Locate the cell with the specified text and output its [X, Y] center coordinate. 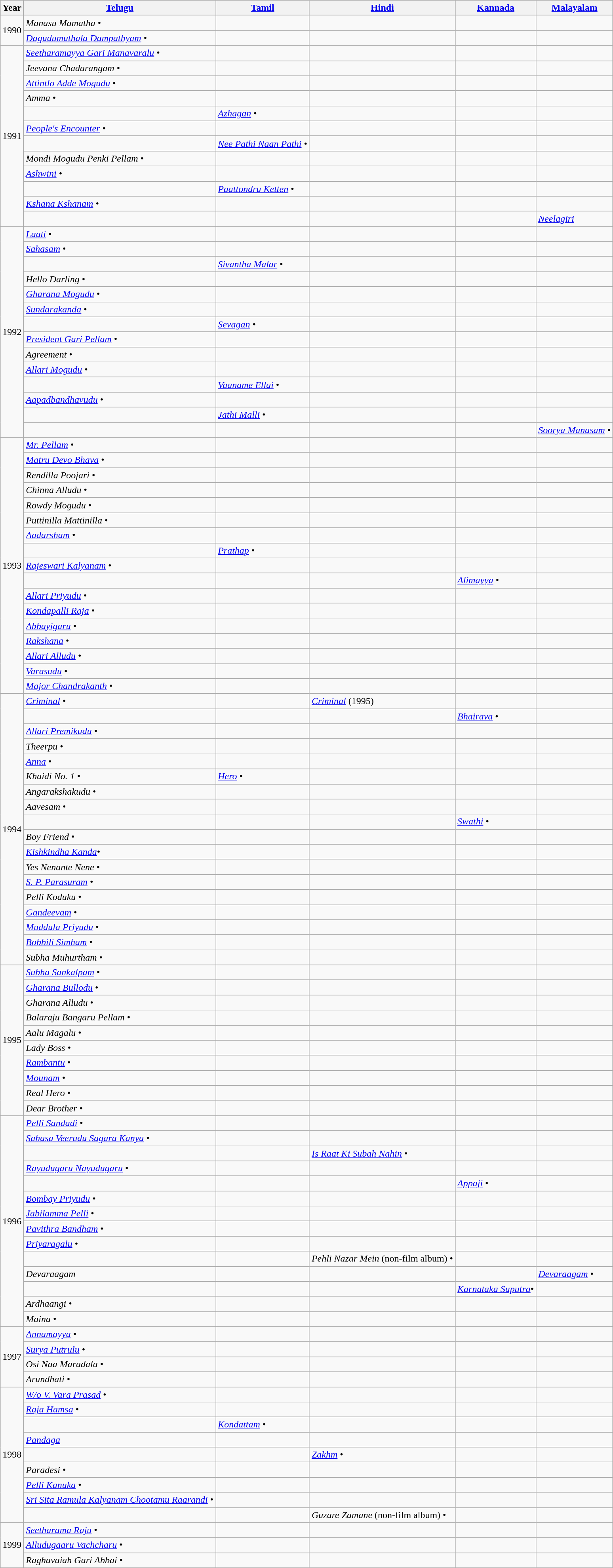
Aapadbandhavudu • [120, 400]
Hero • [263, 776]
Subha Sankalpam • [120, 972]
Arundhati • [120, 1379]
Amma • [120, 98]
Allari Priyudu • [120, 596]
Kannada [496, 8]
Dear Brother • [120, 1108]
Karnataka Suputra• [496, 1289]
W/o V. Vara Prasad • [120, 1394]
Aavesam • [120, 807]
Malayalam [575, 8]
Raja Hamsa • [120, 1410]
Allari Alludu • [120, 656]
Attintlo Adde Mogudu • [120, 83]
Gandeevam • [120, 912]
Pelli Kanuka • [120, 1485]
Prathap • [263, 550]
1994 [12, 829]
Allari Mogudu • [120, 369]
Alimayya • [496, 580]
Appaji • [496, 1184]
Bombay Priyudu • [120, 1199]
Ardhaangi • [120, 1304]
Pehli Nazar Mein (non-film album) • [382, 1259]
Azhagan • [263, 113]
1996 [12, 1221]
1997 [12, 1357]
Mounam • [120, 1078]
President Gari Pellam • [120, 339]
Kishkindha Kanda• [120, 852]
Bobbili Simham • [120, 942]
Nee Pathi Naan Pathi • [263, 143]
1991 [12, 136]
Kshana Kshanam • [120, 204]
Gharana Bullodu • [120, 988]
Matru Devo Bhava • [120, 460]
Laati • [120, 234]
Subha Muhurtham • [120, 957]
Lady Boss • [120, 1048]
Sundarakanda • [120, 309]
1990 [12, 30]
Neelagiri [575, 219]
Manasu Mamatha • [120, 23]
Kondapalli Raja • [120, 611]
Yes Nenante Nene • [120, 867]
Puttinilla Mattinilla • [120, 520]
Kondattam • [263, 1425]
Aadarsham • [120, 535]
Rakshana • [120, 641]
Sri Sita Ramula Kalyanam Chootamu Raarandi • [120, 1500]
Khaidi No. 1 • [120, 776]
S. P. Parasuram • [120, 882]
Jabilamma Pelli • [120, 1214]
1999 [12, 1545]
Seetharama Raju • [120, 1530]
Angarakshakudu • [120, 792]
Sahasa Veerudu Sagara Kanya • [120, 1138]
Pelli Sandadi • [120, 1123]
Criminal (1995) [382, 701]
Swathi • [496, 822]
Gharana Mogudu • [120, 294]
People's Encounter • [120, 128]
Vaaname Ellai • [263, 384]
Rambantu • [120, 1063]
Ashwini • [120, 173]
Criminal • [120, 701]
Rajeswari Kalyanam • [120, 565]
Real Hero • [120, 1093]
Rayudugaru Nayudugaru • [120, 1168]
Aalu Magalu • [120, 1033]
Hello Darling • [120, 279]
Is Raat Ki Subah Nahin • [382, 1153]
Pandaga [120, 1440]
Bhairava • [496, 716]
Sevagan • [263, 324]
1993 [12, 565]
Boy Friend • [120, 837]
Pavithra Bandham • [120, 1229]
Major Chandrakanth • [120, 686]
Agreement • [120, 354]
Telugu [120, 8]
Year [12, 8]
Zakhm • [382, 1455]
Rendilla Poojari • [120, 475]
Priyaragalu • [120, 1244]
Abbayigaru • [120, 626]
Allari Premikudu • [120, 731]
Jathi Malli • [263, 415]
1995 [12, 1041]
Theerpu • [120, 746]
1992 [12, 332]
1998 [12, 1455]
Dagudumuthala Dampathyam • [120, 38]
Hindi [382, 8]
Pelli Koduku • [120, 897]
Guzare Zamane (non-film album) • [382, 1515]
Muddula Priyudu • [120, 927]
Jeevana Chadarangam • [120, 68]
Balaraju Bangaru Pellam • [120, 1018]
Gharana Alludu • [120, 1003]
Devaraagam • [575, 1274]
Surya Putrulu • [120, 1349]
Chinna Alludu • [120, 490]
Maina • [120, 1319]
Raghavaiah Gari Abbai • [120, 1560]
Soorya Manasam • [575, 430]
Rowdy Mogudu • [120, 505]
Osi Naa Maradala • [120, 1364]
Annamayya • [120, 1334]
Paattondru Ketten • [263, 189]
Mr. Pellam • [120, 445]
Devaraagam [120, 1274]
Sivantha Malar • [263, 264]
Anna • [120, 761]
Seetharamayya Gari Manavaralu • [120, 53]
Varasudu • [120, 671]
Paradesi • [120, 1470]
Alludugaaru Vachcharu • [120, 1545]
Tamil [263, 8]
Sahasam • [120, 249]
Mondi Mogudu Penki Pellam • [120, 158]
